Output the (x, y) coordinate of the center of the cell containing the given text.  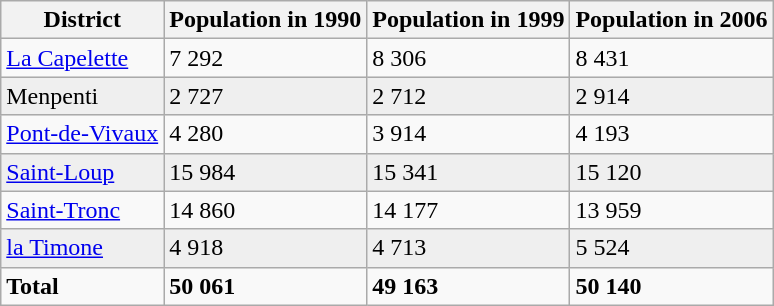
14 860 (266, 210)
Population in 1990 (266, 20)
Population in 1999 (468, 20)
2 914 (672, 96)
8 431 (672, 58)
49 163 (468, 286)
Saint-Tronc (82, 210)
15 120 (672, 172)
8 306 (468, 58)
5 524 (672, 248)
District (82, 20)
la Timone (82, 248)
Total (82, 286)
2 727 (266, 96)
La Capelette (82, 58)
4 918 (266, 248)
4 280 (266, 134)
Saint-Loup (82, 172)
7 292 (266, 58)
50 140 (672, 286)
3 914 (468, 134)
4 713 (468, 248)
50 061 (266, 286)
15 341 (468, 172)
Menpenti (82, 96)
15 984 (266, 172)
Population in 2006 (672, 20)
Pont-de-Vivaux (82, 134)
13 959 (672, 210)
14 177 (468, 210)
2 712 (468, 96)
4 193 (672, 134)
